Identify which cell holds the provided text, then report its (X, Y) central coordinate. 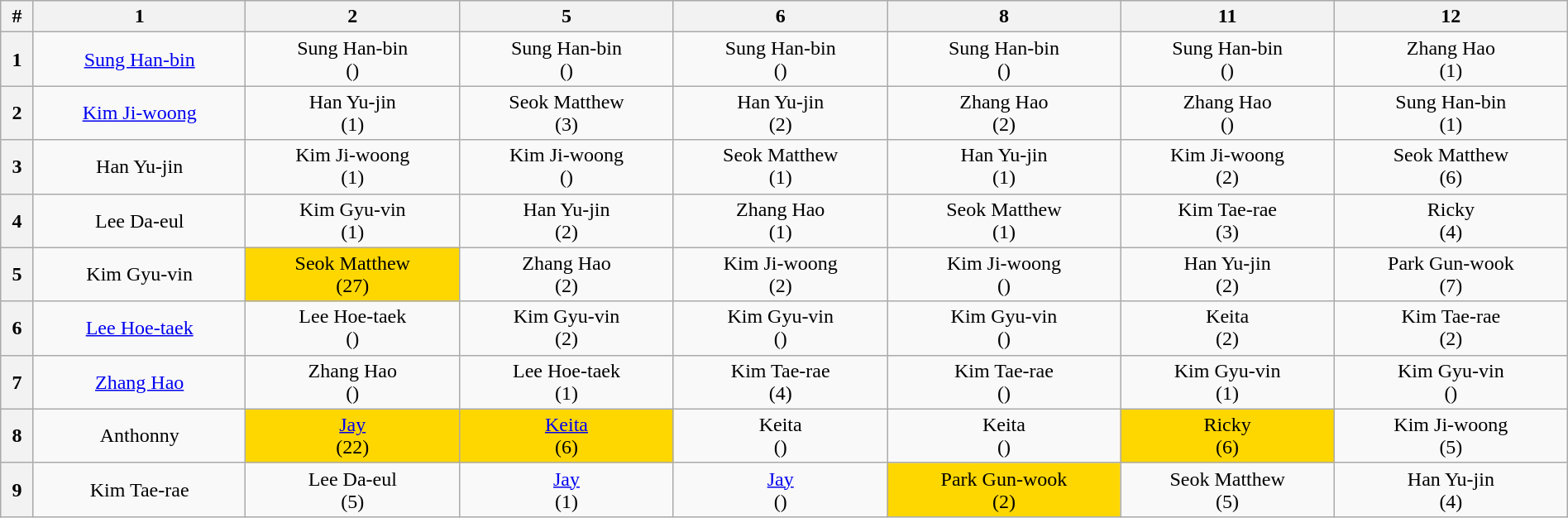
Ricky(6) (1227, 435)
Seok Matthew(6) (1451, 167)
Zhang Hao (139, 382)
Lee Da-eul (139, 220)
11 (1227, 17)
Kim Ji-woong(1) (352, 167)
Keita(2) (1227, 328)
Sung Han-bin (139, 60)
3 (17, 167)
Lee Hoe-taek() (352, 328)
Keita(6) (567, 435)
# (17, 17)
9 (17, 490)
Kim Gyu-vin (139, 275)
4 (17, 220)
Seok Matthew(3) (567, 113)
Lee Da-eul(5) (352, 490)
Seok Matthew(5) (1227, 490)
Jay() (781, 490)
Park Gun-wook(2) (1004, 490)
Kim Tae-rae(4) (781, 382)
Jay(1) (567, 490)
Ricky(4) (1451, 220)
Kim Tae-rae (139, 490)
Lee Hoe-taek(1) (567, 382)
Han Yu-jin(4) (1451, 490)
Seok Matthew(27) (352, 275)
Kim Ji-woong (139, 113)
Park Gun-wook(7) (1451, 275)
Kim Tae-rae() (1004, 382)
Sung Han-bin(1) (1451, 113)
Kim Tae-rae(2) (1451, 328)
Kim Tae-rae(3) (1227, 220)
7 (17, 382)
Han Yu-jin (139, 167)
Kim Ji-woong(5) (1451, 435)
12 (1451, 17)
Lee Hoe-taek (139, 328)
Jay(22) (352, 435)
Kim Gyu-vin(2) (567, 328)
Anthonny (139, 435)
